For the text-containing cell, return its midpoint in (X, Y) coordinate format. 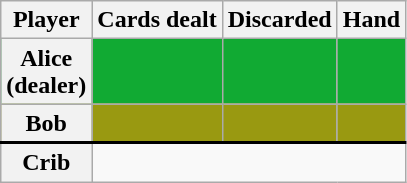
Bob (46, 124)
Hand (371, 20)
Discarded (280, 20)
Alice(dealer) (46, 72)
Player (46, 20)
Crib (46, 162)
Cards dealt (157, 20)
